Provide the (X, Y) coordinate of the cell's center where the given text is located.  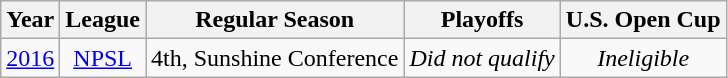
4th, Sunshine Conference (275, 58)
Ineligible (643, 58)
NPSL (103, 58)
Regular Season (275, 20)
U.S. Open Cup (643, 20)
Did not qualify (482, 58)
Year (30, 20)
Playoffs (482, 20)
League (103, 20)
2016 (30, 58)
